Find where the given text appears and provide that cell's center as (x, y) coordinate. 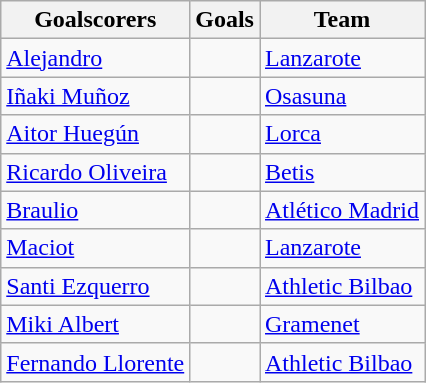
Aitor Huegún (96, 134)
Goalscorers (96, 20)
Ricardo Oliveira (96, 172)
Santi Ezquerro (96, 286)
Gramenet (342, 324)
Osasuna (342, 96)
Alejandro (96, 58)
Iñaki Muñoz (96, 96)
Miki Albert (96, 324)
Atlético Madrid (342, 210)
Lorca (342, 134)
Maciot (96, 248)
Braulio (96, 210)
Goals (225, 20)
Betis (342, 172)
Fernando Llorente (96, 362)
Team (342, 20)
